From the cell containing the given text, extract its center point as (x, y) coordinate. 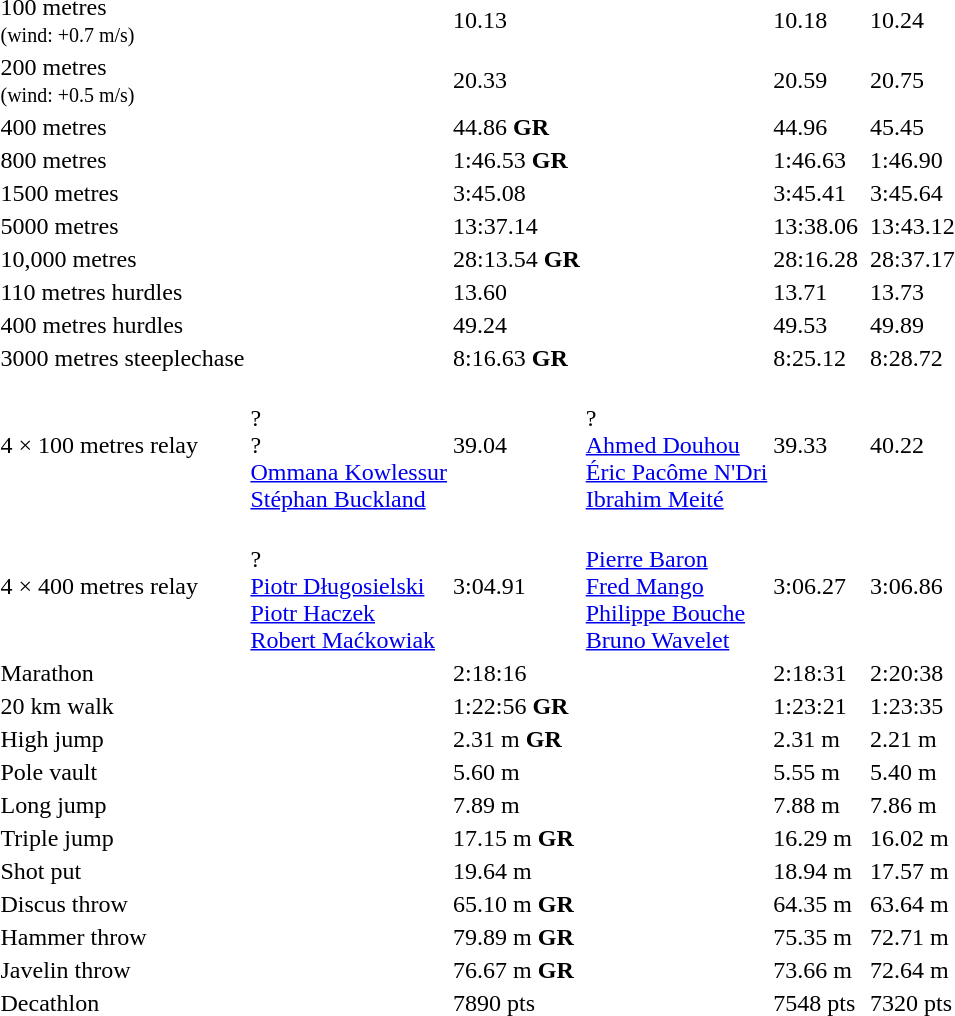
3:06.27 (816, 586)
13.60 (517, 292)
2:18:31 (816, 673)
19.64 m (517, 871)
7.89 m (517, 805)
8:16.63 GR (517, 358)
16.29 m (816, 838)
?Ahmed DouhouÉric Pacôme N'DriIbrahim Meité (676, 445)
65.10 m GR (517, 904)
28:16.28 (816, 259)
Pierre BaronFred MangoPhilippe BoucheBruno Wavelet (676, 586)
39.04 (517, 445)
3:45.41 (816, 193)
1:22:56 GR (517, 706)
49.53 (816, 325)
2.31 m GR (517, 739)
13:37.14 (517, 226)
1:46.63 (816, 160)
7.88 m (816, 805)
2:18:16 (517, 673)
17.15 m GR (517, 838)
1:23:21 (816, 706)
3:45.08 (517, 193)
20.33 (517, 80)
20.59 (816, 80)
13:38.06 (816, 226)
79.89 m GR (517, 937)
75.35 m (816, 937)
73.66 m (816, 970)
49.24 (517, 325)
13.71 (816, 292)
44.86 GR (517, 127)
18.94 m (816, 871)
3:04.91 (517, 586)
44.96 (816, 127)
1:46.53 GR (517, 160)
2.31 m (816, 739)
5.55 m (816, 772)
5.60 m (517, 772)
??Ommana KowlessurStéphan Buckland (349, 445)
8:25.12 (816, 358)
76.67 m GR (517, 970)
?Piotr DługosielskiPiotr HaczekRobert Maćkowiak (349, 586)
28:13.54 GR (517, 259)
64.35 m (816, 904)
39.33 (816, 445)
